Search for the cell housing the specified text and yield its (X, Y) center coordinate. 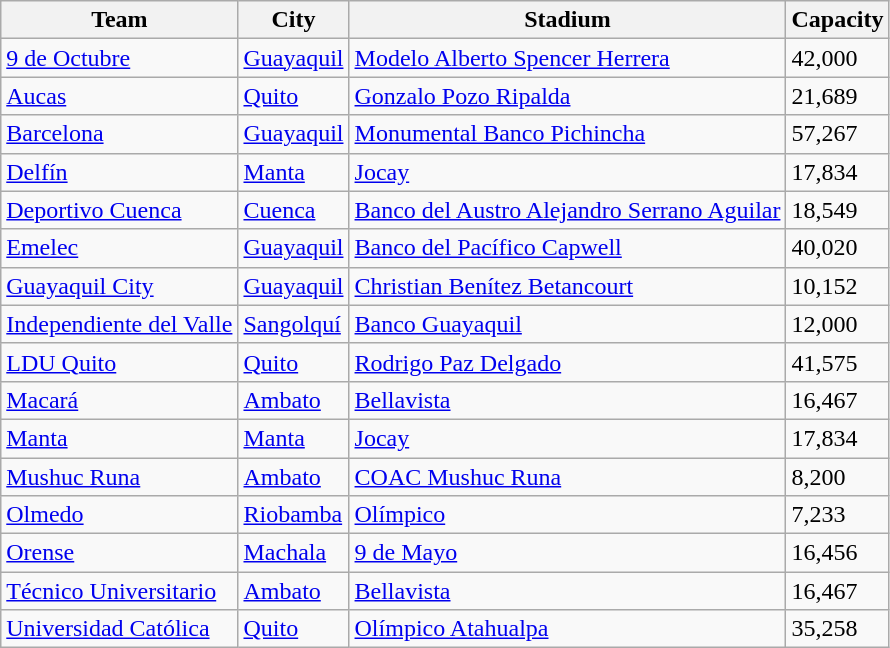
Orense (120, 553)
40,020 (838, 248)
18,549 (838, 210)
21,689 (838, 96)
Guayaquil City (120, 286)
COAC Mushuc Runa (568, 477)
8,200 (838, 477)
10,152 (838, 286)
Aucas (120, 96)
Rodrigo Paz Delgado (568, 362)
LDU Quito (120, 362)
Christian Benítez Betancourt (568, 286)
Stadium (568, 20)
Team (120, 20)
41,575 (838, 362)
Olímpico (568, 515)
Banco del Austro Alejandro Serrano Aguilar (568, 210)
Modelo Alberto Spencer Herrera (568, 58)
Sangolquí (294, 324)
12,000 (838, 324)
Macará (120, 400)
City (294, 20)
Capacity (838, 20)
35,258 (838, 629)
9 de Mayo (568, 553)
Riobamba (294, 515)
Emelec (120, 248)
Deportivo Cuenca (120, 210)
Gonzalo Pozo Ripalda (568, 96)
Olmedo (120, 515)
Independiente del Valle (120, 324)
Banco del Pacífico Capwell (568, 248)
Universidad Católica (120, 629)
Delfín (120, 172)
Monumental Banco Pichincha (568, 134)
16,456 (838, 553)
Banco Guayaquil (568, 324)
Mushuc Runa (120, 477)
Cuenca (294, 210)
42,000 (838, 58)
9 de Octubre (120, 58)
Técnico Universitario (120, 591)
Machala (294, 553)
Barcelona (120, 134)
57,267 (838, 134)
Olímpico Atahualpa (568, 629)
7,233 (838, 515)
